From the cell containing the given text, extract its center point as (x, y) coordinate. 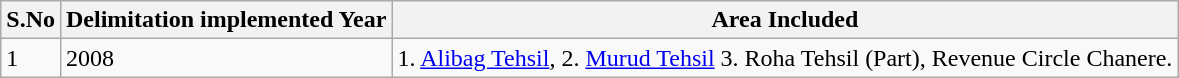
1 (31, 58)
Delimitation implemented Year (226, 20)
S.No (31, 20)
2008 (226, 58)
Area Included (785, 20)
1. Alibag Tehsil, 2. Murud Tehsil 3. Roha Tehsil (Part), Revenue Circle Chanere. (785, 58)
